From the cell containing the given text, extract its center point as [X, Y] coordinate. 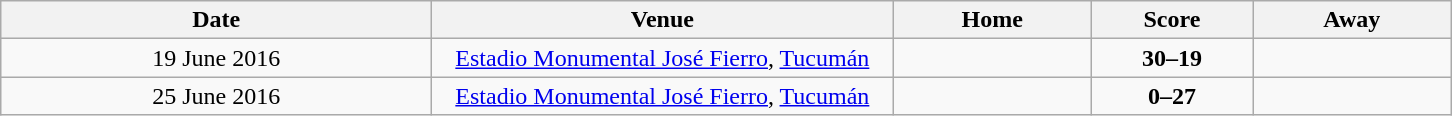
30–19 [1172, 58]
0–27 [1172, 96]
Home [992, 20]
Away [1352, 20]
25 June 2016 [216, 96]
Venue [662, 20]
Date [216, 20]
19 June 2016 [216, 58]
Score [1172, 20]
